Provide the [x, y] coordinate of the cell's center where the given text is located.  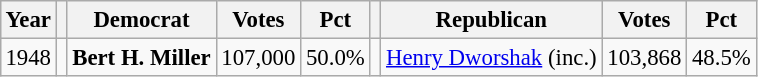
107,000 [258, 57]
48.5% [722, 57]
Bert H. Miller [142, 57]
Democrat [142, 20]
103,868 [644, 57]
Republican [492, 20]
1948 [28, 57]
50.0% [336, 57]
Henry Dworshak (inc.) [492, 57]
Year [28, 20]
